Return the (x, y) coordinate for the center point of the cell that contains the specified text.  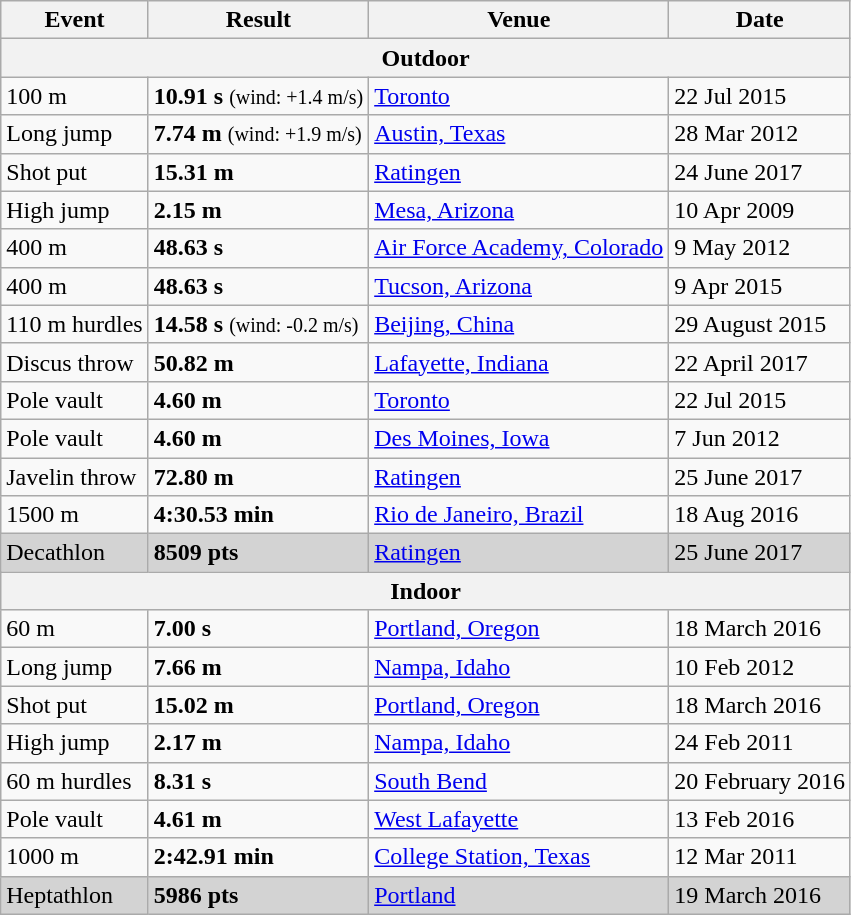
Decathlon (74, 553)
Portland (519, 895)
10 Apr 2009 (760, 210)
12 Mar 2011 (760, 857)
7.74 m (wind: +1.9 m/s) (258, 134)
Austin, Texas (519, 134)
5986 pts (258, 895)
13 Feb 2016 (760, 819)
60 m (74, 629)
Venue (519, 20)
9 Apr 2015 (760, 286)
7 Jun 2012 (760, 438)
110 m hurdles (74, 324)
Date (760, 20)
60 m hurdles (74, 781)
19 March 2016 (760, 895)
10 Feb 2012 (760, 667)
Event (74, 20)
Des Moines, Iowa (519, 438)
15.31 m (258, 172)
1500 m (74, 515)
2.17 m (258, 743)
Javelin throw (74, 477)
22 April 2017 (760, 362)
8509 pts (258, 553)
Beijing, China (519, 324)
7.00 s (258, 629)
15.02 m (258, 705)
Indoor (426, 591)
24 June 2017 (760, 172)
2:42.91 min (258, 857)
29 August 2015 (760, 324)
Tucson, Arizona (519, 286)
7.66 m (258, 667)
4.61 m (258, 819)
Outdoor (426, 58)
14.58 s (wind: -0.2 m/s) (258, 324)
1000 m (74, 857)
South Bend (519, 781)
Heptathlon (74, 895)
72.80 m (258, 477)
10.91 s (wind: +1.4 m/s) (258, 96)
Discus throw (74, 362)
Mesa, Arizona (519, 210)
Air Force Academy, Colorado (519, 248)
28 Mar 2012 (760, 134)
2.15 m (258, 210)
9 May 2012 (760, 248)
West Lafayette (519, 819)
Result (258, 20)
18 Aug 2016 (760, 515)
20 February 2016 (760, 781)
100 m (74, 96)
Rio de Janeiro, Brazil (519, 515)
Lafayette, Indiana (519, 362)
50.82 m (258, 362)
24 Feb 2011 (760, 743)
4:30.53 min (258, 515)
College Station, Texas (519, 857)
8.31 s (258, 781)
